Scan for the cell matching the given text and deliver its [x, y] coordinate at center. 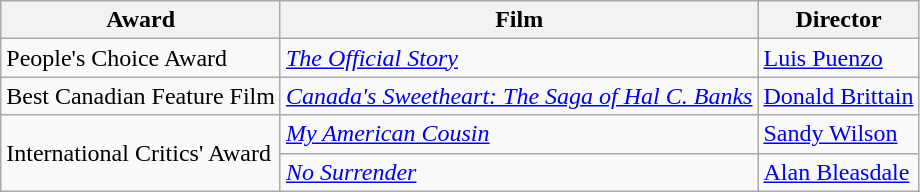
Director [838, 20]
Luis Puenzo [838, 58]
My American Cousin [519, 134]
Film [519, 20]
Canada's Sweetheart: The Saga of Hal C. Banks [519, 96]
No Surrender [519, 172]
The Official Story [519, 58]
Award [141, 20]
Sandy Wilson [838, 134]
People's Choice Award [141, 58]
Donald Brittain [838, 96]
Best Canadian Feature Film [141, 96]
Alan Bleasdale [838, 172]
International Critics' Award [141, 153]
